Find where the given text appears and provide that cell's center as (X, Y) coordinate. 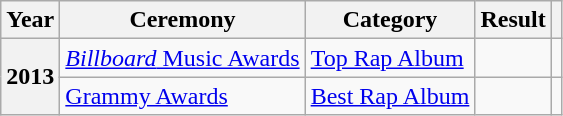
Result (513, 20)
Best Rap Album (390, 96)
Ceremony (182, 20)
Billboard Music Awards (182, 58)
Top Rap Album (390, 58)
Grammy Awards (182, 96)
2013 (30, 77)
Category (390, 20)
Year (30, 20)
